Pinpoint the cell where the given text exists, returning its [x, y] midpoint coordinate. 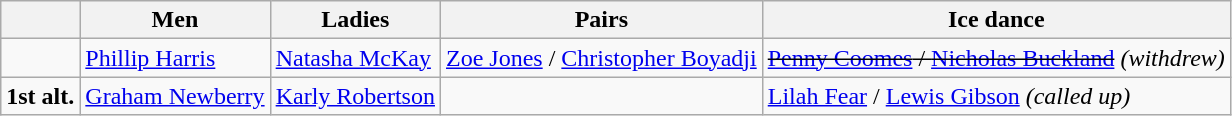
1st alt. [40, 96]
Phillip Harris [175, 58]
Ladies [355, 20]
Lilah Fear / Lewis Gibson (called up) [996, 96]
Pairs [601, 20]
Men [175, 20]
Karly Robertson [355, 96]
Penny Coomes / Nicholas Buckland (withdrew) [996, 58]
Ice dance [996, 20]
Natasha McKay [355, 58]
Zoe Jones / Christopher Boyadji [601, 58]
Graham Newberry [175, 96]
